From the cell containing the given text, extract its center point as [x, y] coordinate. 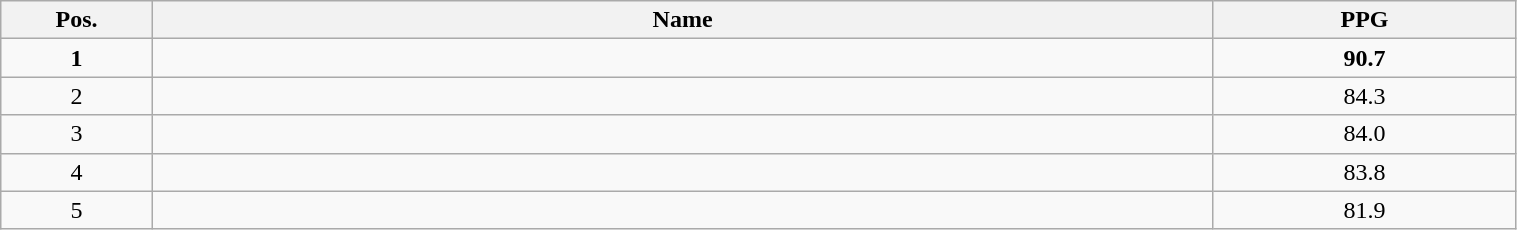
90.7 [1364, 58]
Name [682, 20]
PPG [1364, 20]
1 [77, 58]
84.3 [1364, 96]
5 [77, 210]
84.0 [1364, 134]
3 [77, 134]
4 [77, 172]
81.9 [1364, 210]
83.8 [1364, 172]
Pos. [77, 20]
2 [77, 96]
